Provide the (x, y) coordinate of the cell's center where the given text is located.  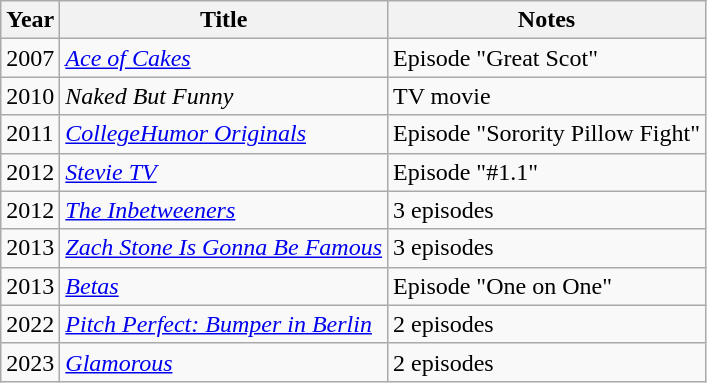
Zach Stone Is Gonna Be Famous (224, 248)
Episode "One on One" (547, 286)
Pitch Perfect: Bumper in Berlin (224, 324)
2010 (30, 96)
Episode "Great Scot" (547, 58)
Episode "Sorority Pillow Fight" (547, 134)
2007 (30, 58)
2022 (30, 324)
Ace of Cakes (224, 58)
2011 (30, 134)
Notes (547, 20)
Stevie TV (224, 172)
Episode "#1.1" (547, 172)
Naked But Funny (224, 96)
CollegeHumor Originals (224, 134)
Title (224, 20)
TV movie (547, 96)
2023 (30, 362)
Year (30, 20)
Betas (224, 286)
Glamorous (224, 362)
The Inbetweeners (224, 210)
